From the cell containing the given text, extract its center point as [x, y] coordinate. 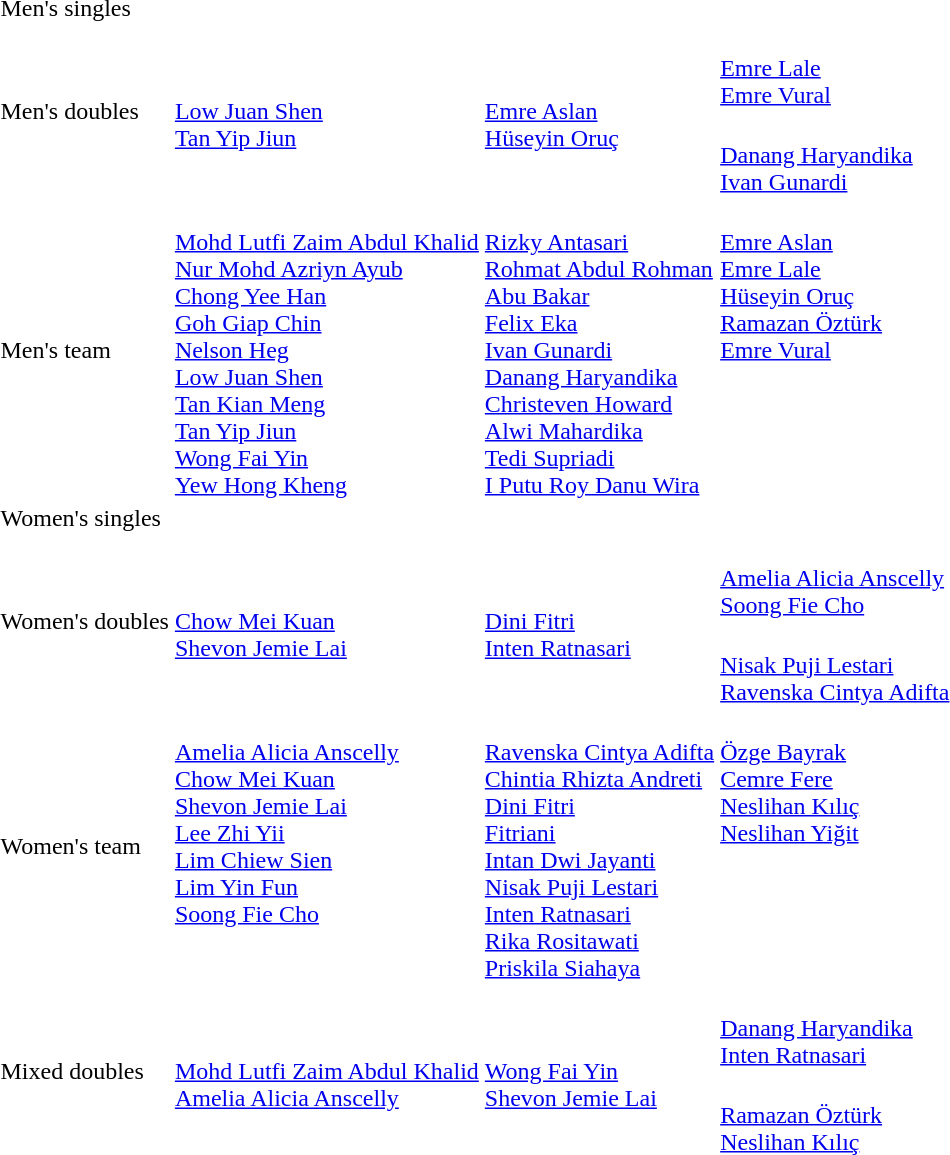
Amelia Alicia AnscellyChow Mei KuanShevon Jemie LaiLee Zhi YiiLim Chiew SienLim Yin FunSoong Fie Cho [326, 846]
Emre AslanHüseyin Oruç [599, 112]
Dini FitriInten Ratnasari [599, 622]
Ravenska Cintya AdiftaChintia Rhizta AndretiDini FitriFitrianiIntan Dwi JayantiNisak Puji LestariInten RatnasariRika RositawatiPriskila Siahaya [599, 846]
Rizky AntasariRohmat Abdul RohmanAbu BakarFelix EkaIvan GunardiDanang HaryandikaChristeven HowardAlwi MahardikaTedi SupriadiI Putu Roy Danu Wira [599, 350]
Mohd Lutfi Zaim Abdul KhalidNur Mohd Azriyn AyubChong Yee HanGoh Giap ChinNelson HegLow Juan ShenTan Kian MengTan Yip JiunWong Fai YinYew Hong Kheng [326, 350]
Chow Mei KuanShevon Jemie Lai [326, 622]
Low Juan ShenTan Yip Jiun [326, 112]
